From the cell containing the given text, extract its center point as [x, y] coordinate. 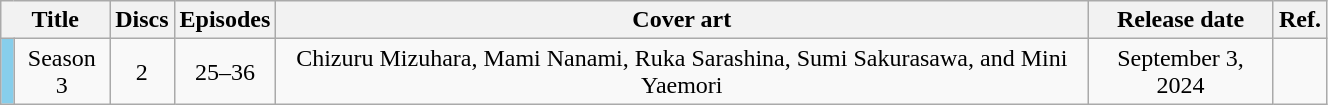
Ref. [1300, 20]
Episodes [225, 20]
Season 3 [62, 72]
September 3, 2024 [1181, 72]
Discs [142, 20]
25–36 [225, 72]
Chizuru Mizuhara, Mami Nanami, Ruka Sarashina, Sumi Sakurasawa, and Mini Yaemori [682, 72]
Cover art [682, 20]
2 [142, 72]
Release date [1181, 20]
Title [56, 20]
